Scan for the cell matching the given text and deliver its [X, Y] coordinate at center. 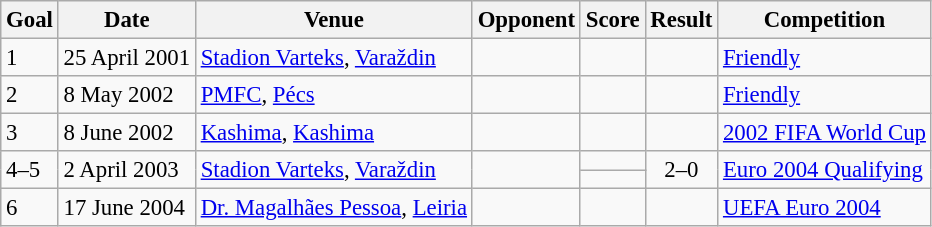
4–5 [30, 170]
6 [30, 208]
Kashima, Kashima [334, 133]
8 June 2002 [126, 133]
2 [30, 95]
PMFC, Pécs [334, 95]
Venue [334, 20]
17 June 2004 [126, 208]
Result [682, 20]
Score [612, 20]
1 [30, 58]
2–0 [682, 170]
Date [126, 20]
Goal [30, 20]
8 May 2002 [126, 95]
2 April 2003 [126, 170]
Dr. Magalhães Pessoa, Leiria [334, 208]
2002 FIFA World Cup [825, 133]
Euro 2004 Qualifying [825, 170]
Competition [825, 20]
UEFA Euro 2004 [825, 208]
25 April 2001 [126, 58]
3 [30, 133]
Opponent [526, 20]
